Determine the (X, Y) coordinate at the center of the cell enclosing the given text.  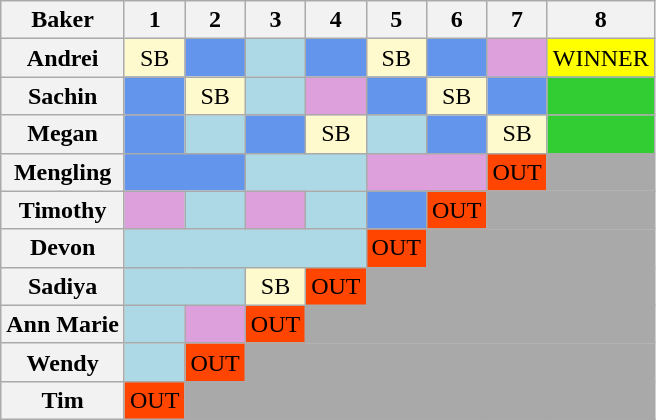
Sadiya (63, 286)
4 (336, 20)
WINNER (600, 58)
Devon (63, 248)
Baker (63, 20)
1 (154, 20)
7 (517, 20)
5 (396, 20)
8 (600, 20)
2 (215, 20)
Tim (63, 400)
Sachin (63, 96)
Andrei (63, 58)
Mengling (63, 172)
Megan (63, 134)
Timothy (63, 210)
3 (275, 20)
Wendy (63, 362)
6 (456, 20)
Ann Marie (63, 324)
